Return [x, y] of the center of cell containing provided text 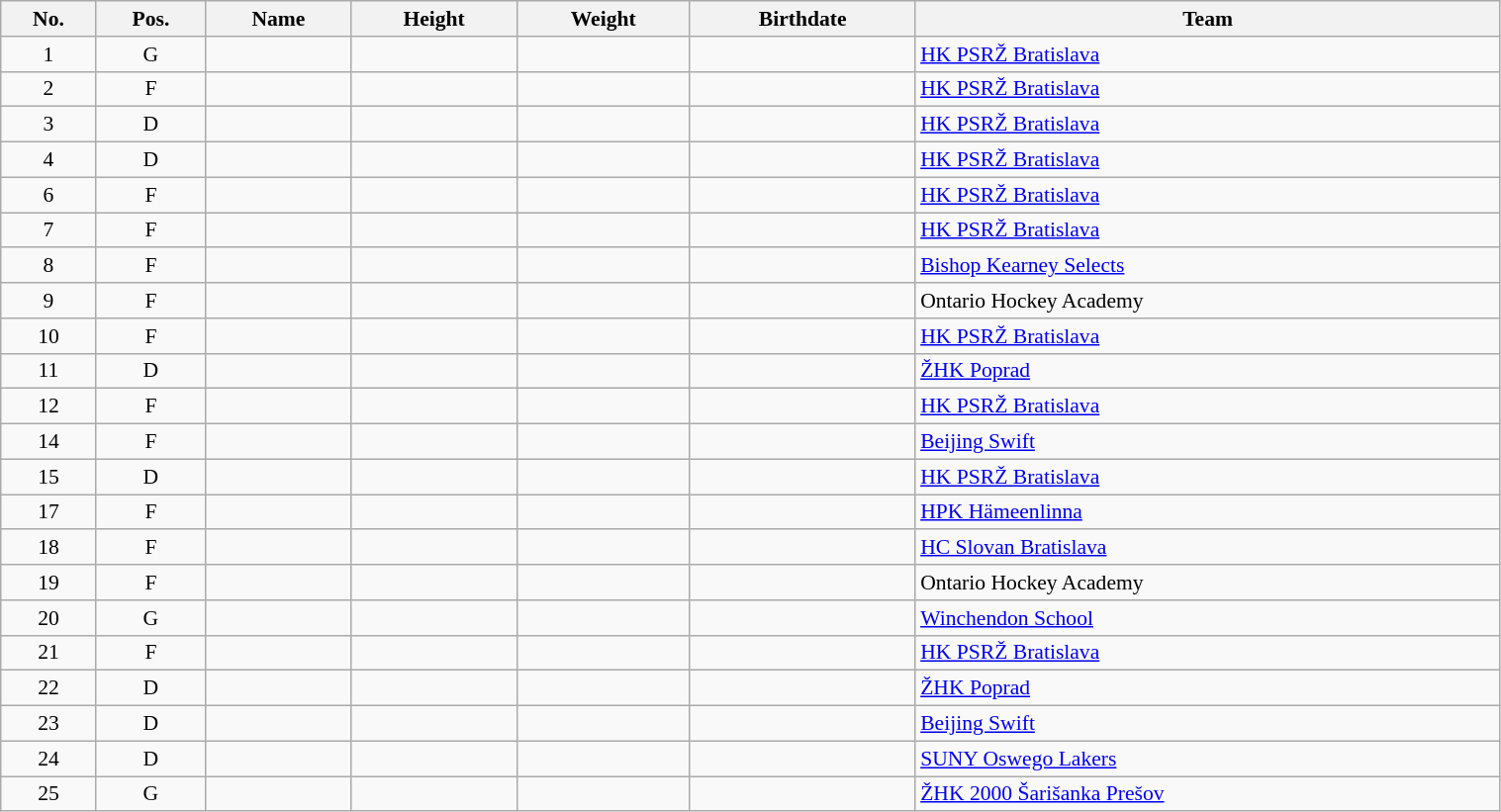
Name [279, 19]
10 [49, 336]
11 [49, 371]
22 [49, 688]
Bishop Kearney Selects [1207, 266]
9 [49, 301]
24 [49, 759]
25 [49, 794]
15 [49, 477]
3 [49, 125]
12 [49, 406]
21 [49, 653]
23 [49, 724]
Weight [604, 19]
Team [1207, 19]
14 [49, 442]
2 [49, 89]
17 [49, 512]
ŽHK 2000 Šarišanka Prešov [1207, 794]
No. [49, 19]
6 [49, 195]
8 [49, 266]
1 [49, 54]
19 [49, 583]
HPK Hämeenlinna [1207, 512]
Pos. [150, 19]
Winchendon School [1207, 618]
Height [433, 19]
SUNY Oswego Lakers [1207, 759]
18 [49, 548]
HC Slovan Bratislava [1207, 548]
7 [49, 230]
20 [49, 618]
Birthdate [802, 19]
4 [49, 160]
